Return [X, Y] of the center of cell containing provided text 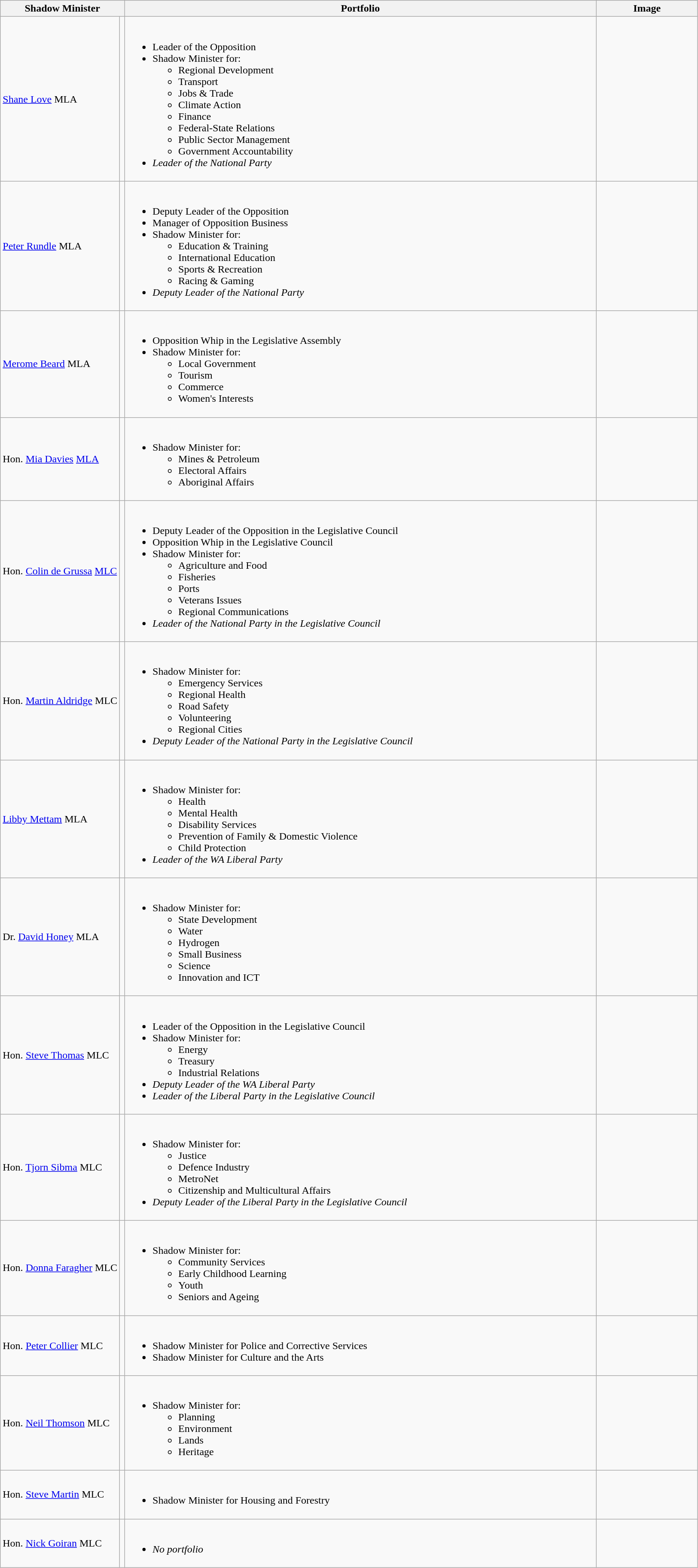
Shadow Minister for:HealthMental HealthDisability ServicesPrevention of Family & Domestic ViolenceChild ProtectionLeader of the WA Liberal Party [361, 819]
Portfolio [361, 9]
Hon. Peter Collier MLC [60, 1345]
Shadow Minister for:State DevelopmentWaterHydrogenSmall BusinessScienceInnovation and ICT [361, 937]
Dr. David Honey MLA [60, 937]
Shadow Minister for:PlanningEnvironmentLandsHeritage [361, 1423]
Shadow Minister for Police and Corrective ServicesShadow Minister for Culture and the Arts [361, 1345]
Hon. Tjorn Sibma MLC [60, 1167]
Hon. Colin de Grussa MLC [60, 571]
Shane Love MLA [60, 99]
No portfolio [361, 1544]
Shadow Minister for:Mines & PetroleumElectoral AffairsAboriginal Affairs [361, 459]
Shadow Minister [63, 9]
Hon. Steve Thomas MLC [60, 1055]
Shadow Minister for Housing and Forestry [361, 1495]
Hon. Nick Goiran MLC [60, 1544]
Shadow Minister for:Community ServicesEarly Childhood LearningYouthSeniors and Ageing [361, 1268]
Libby Mettam MLA [60, 819]
Image [647, 9]
Hon. Donna Faragher MLC [60, 1268]
Peter Rundle MLA [60, 246]
Shadow Minister for:JusticeDefence IndustryMetroNetCitizenship and Multicultural AffairsDeputy Leader of the Liberal Party in the Legislative Council [361, 1167]
Opposition Whip in the Legislative AssemblyShadow Minister for:Local GovernmentTourismCommerceWomen's Interests [361, 364]
Hon. Martin Aldridge MLC [60, 701]
Hon. Neil Thomson MLC [60, 1423]
Hon. Mia Davies MLA [60, 459]
Hon. Steve Martin MLC [60, 1495]
Merome Beard MLA [60, 364]
